From the cell containing the given text, extract its center point as [X, Y] coordinate. 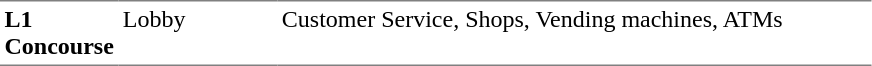
Customer Service, Shops, Vending machines, ATMs [574, 33]
L1Concourse [59, 33]
Lobby [198, 33]
